Pinpoint the cell where the given text exists, returning its [x, y] midpoint coordinate. 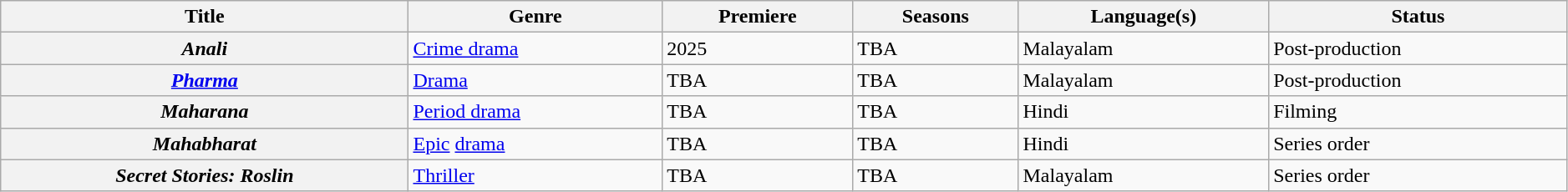
2025 [758, 48]
Filming [1418, 112]
Language(s) [1144, 17]
Epic drama [535, 144]
Title [205, 17]
Genre [535, 17]
Maharana [205, 112]
Drama [535, 80]
Seasons [936, 17]
Period drama [535, 112]
Crime drama [535, 48]
Secret Stories: Roslin [205, 175]
Anali [205, 48]
Status [1418, 17]
Premiere [758, 17]
Pharma [205, 80]
Thriller [535, 175]
Mahabharat [205, 144]
